Identify which cell holds the provided text, then report its (X, Y) central coordinate. 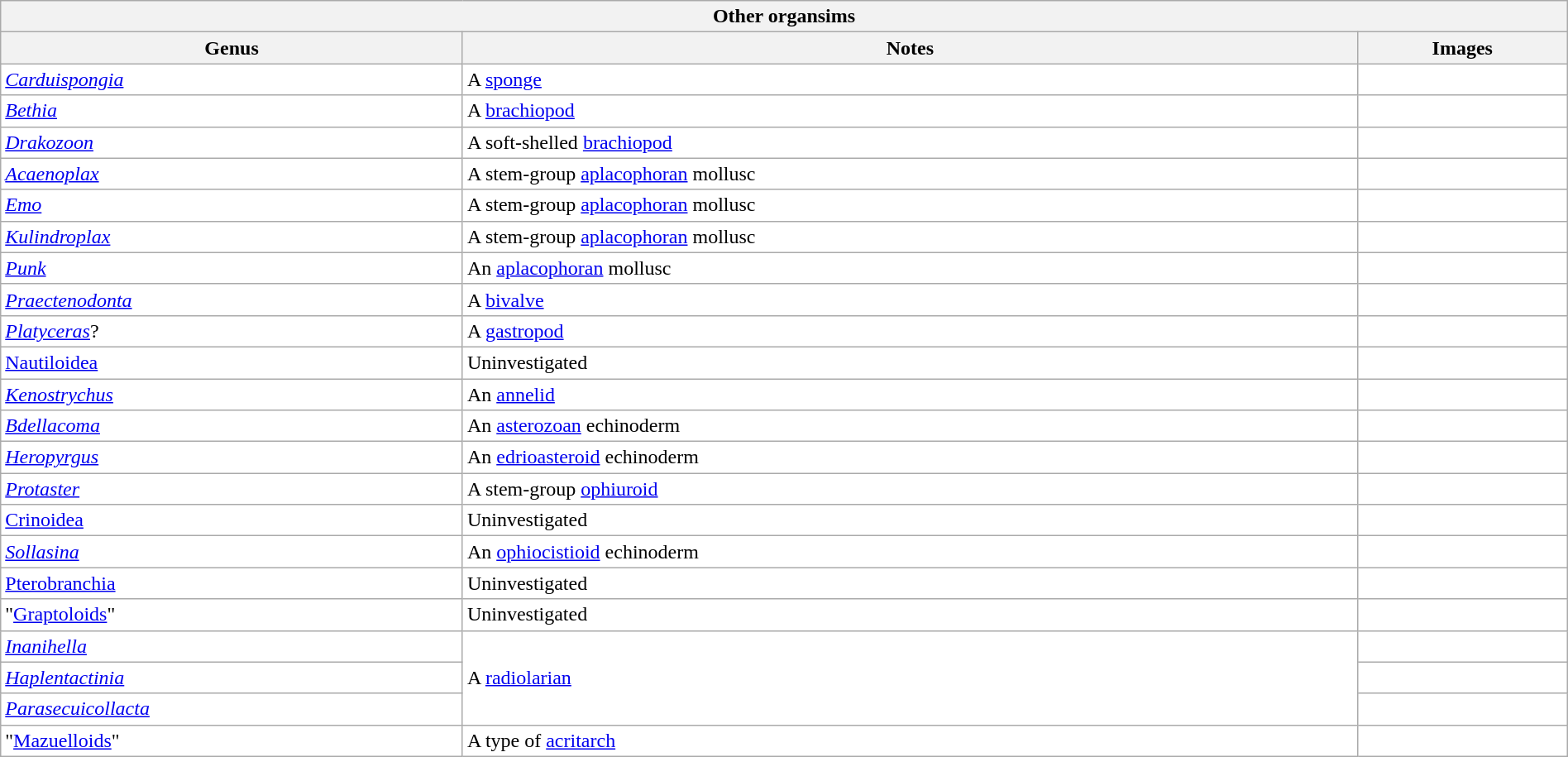
"Mazuelloids" (232, 740)
Protaster (232, 489)
A type of acritarch (910, 740)
"Graptoloids" (232, 615)
An edrioasteroid echinoderm (910, 458)
Genus (232, 48)
Inanihella (232, 646)
Heropyrgus (232, 458)
Crinoidea (232, 520)
A brachiopod (910, 111)
Praectenodonta (232, 299)
Emo (232, 205)
An ophiocistioid echinoderm (910, 552)
Carduispongia (232, 79)
A radiolarian (910, 678)
Punk (232, 268)
Drakozoon (232, 142)
Other organsims (784, 17)
A stem-group ophiuroid (910, 489)
Parasecuicollacta (232, 709)
Bethia (232, 111)
Sollasina (232, 552)
An aplacophoran mollusc (910, 268)
Acaenoplax (232, 174)
A gastropod (910, 331)
Pterobranchia (232, 583)
A sponge (910, 79)
Kulindroplax (232, 237)
A bivalve (910, 299)
An asterozoan echinoderm (910, 426)
An annelid (910, 395)
Haplentactinia (232, 678)
Kenostrychus (232, 395)
Platyceras? (232, 331)
Notes (910, 48)
Bdellacoma (232, 426)
Nautiloidea (232, 362)
A soft-shelled brachiopod (910, 142)
Images (1462, 48)
